Find where the given text appears and provide that cell's center as (x, y) coordinate. 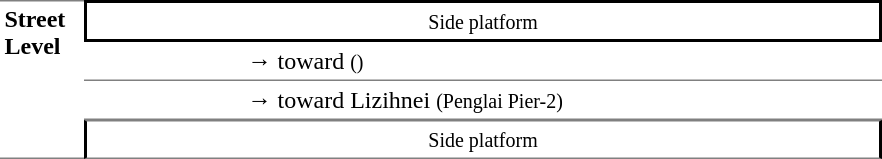
→ toward () (562, 62)
Street Level (42, 80)
→ toward Lizihnei (Penglai Pier-2) (562, 100)
